Return the [x, y] coordinate for the center point of the cell that contains the specified text.  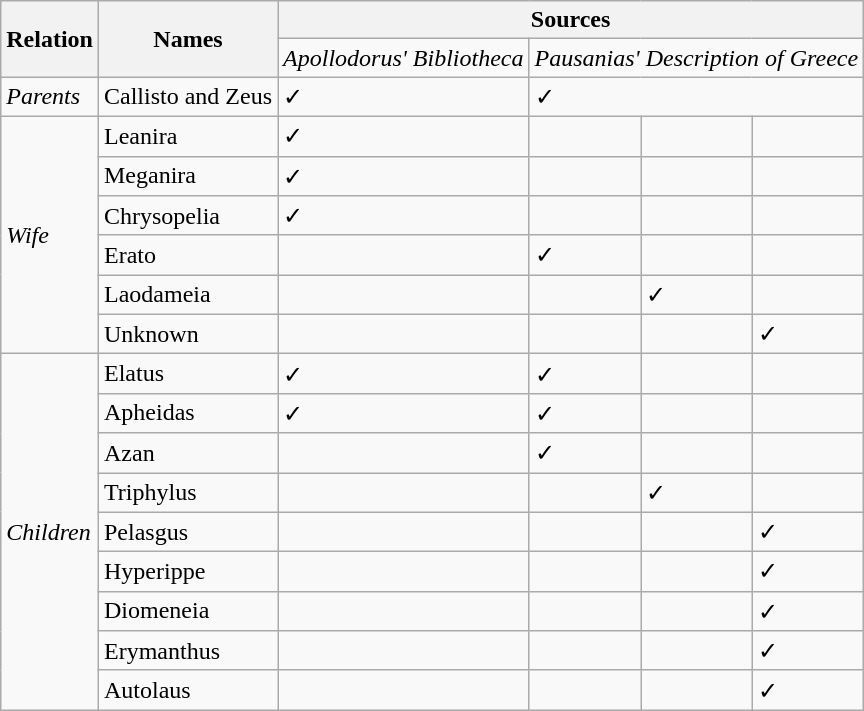
Erymanthus [188, 651]
Elatus [188, 374]
Parents [50, 97]
Unknown [188, 334]
Meganira [188, 176]
Callisto and Zeus [188, 97]
Laodameia [188, 295]
Relation [50, 39]
Names [188, 39]
Hyperippe [188, 572]
Leanira [188, 136]
Apollodorus' Bibliotheca [404, 58]
Pausanias' Description of Greece [696, 58]
Diomeneia [188, 611]
Azan [188, 453]
Sources [571, 20]
Erato [188, 255]
Chrysopelia [188, 216]
Autolaus [188, 690]
Triphylus [188, 492]
Wife [50, 234]
Pelasgus [188, 532]
Apheidas [188, 413]
Children [50, 532]
